Output the [X, Y] coordinate of the center of the cell containing the given text.  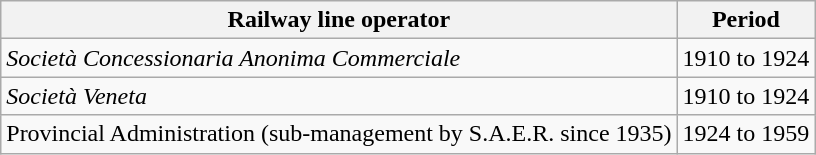
Società Concessionaria Anonima Commerciale [339, 58]
1924 to 1959 [746, 134]
Provincial Administration (sub-management by S.A.E.R. since 1935) [339, 134]
Railway line operator [339, 20]
Period [746, 20]
Società Veneta [339, 96]
